Scan for the cell matching the given text and deliver its (X, Y) coordinate at center. 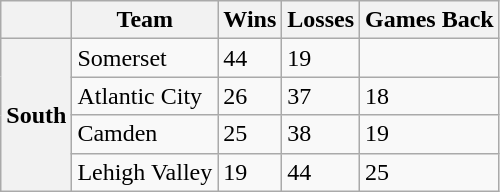
Atlantic City (145, 96)
Team (145, 20)
18 (430, 96)
Games Back (430, 20)
Lehigh Valley (145, 172)
Somerset (145, 58)
Camden (145, 134)
37 (321, 96)
Losses (321, 20)
38 (321, 134)
Wins (250, 20)
26 (250, 96)
South (36, 115)
